Search for the cell housing the specified text and yield its (x, y) center coordinate. 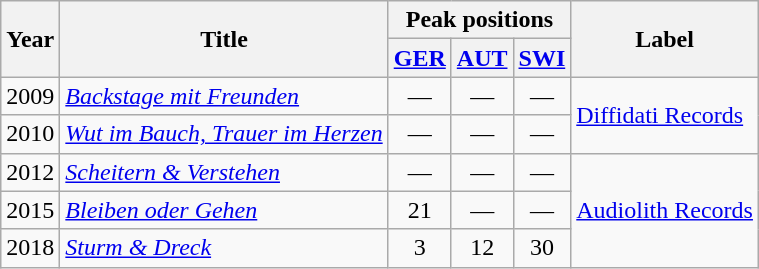
Backstage mit Freunden (224, 96)
21 (420, 210)
Wut im Bauch, Trauer im Herzen (224, 134)
30 (542, 248)
2012 (30, 172)
GER (420, 58)
Label (665, 39)
Peak positions (480, 20)
Diffidati Records (665, 115)
Sturm & Dreck (224, 248)
12 (482, 248)
Title (224, 39)
Year (30, 39)
SWI (542, 58)
2015 (30, 210)
Bleiben oder Gehen (224, 210)
Audiolith Records (665, 210)
2010 (30, 134)
AUT (482, 58)
3 (420, 248)
Scheitern & Verstehen (224, 172)
2018 (30, 248)
2009 (30, 96)
